Output the (X, Y) coordinate of the center of the cell containing the given text.  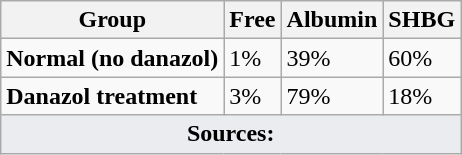
Free (252, 20)
Normal (no danazol) (112, 58)
Group (112, 20)
Albumin (332, 20)
Danazol treatment (112, 96)
79% (332, 96)
Sources: (231, 134)
18% (422, 96)
39% (332, 58)
3% (252, 96)
1% (252, 58)
SHBG (422, 20)
60% (422, 58)
